Provide the (X, Y) coordinate of the cell's center where the given text is located.  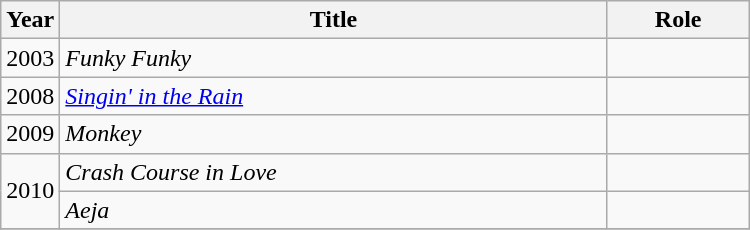
Aeja (334, 210)
Title (334, 20)
Monkey (334, 134)
Role (678, 20)
2003 (30, 58)
Year (30, 20)
Singin' in the Rain (334, 96)
Crash Course in Love (334, 172)
2010 (30, 191)
2009 (30, 134)
Funky Funky (334, 58)
2008 (30, 96)
